Return (x, y) of the center of cell containing provided text 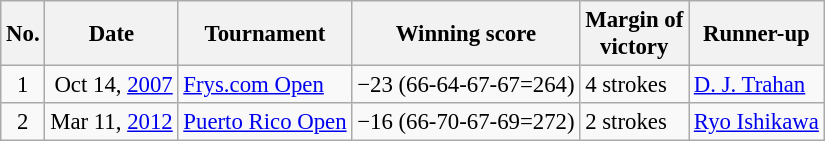
1 (23, 85)
Runner-up (757, 34)
No. (23, 34)
−23 (66-64-67-67=264) (466, 85)
Oct 14, 2007 (112, 85)
4 strokes (634, 85)
Tournament (265, 34)
Date (112, 34)
Puerto Rico Open (265, 122)
−16 (66-70-67-69=272) (466, 122)
Winning score (466, 34)
2 (23, 122)
Mar 11, 2012 (112, 122)
Ryo Ishikawa (757, 122)
Frys.com Open (265, 85)
2 strokes (634, 122)
D. J. Trahan (757, 85)
Margin ofvictory (634, 34)
